Return [x, y] of the center of cell containing provided text 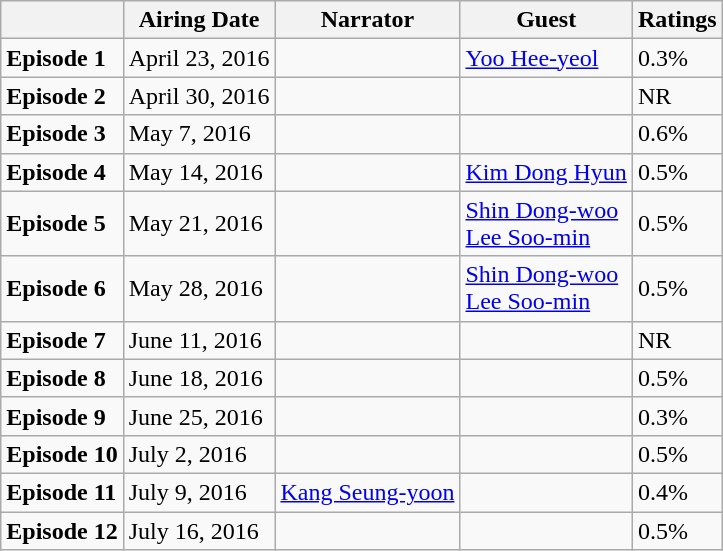
May 28, 2016 [199, 288]
0.6% [677, 134]
Yoo Hee-yeol [546, 58]
July 9, 2016 [199, 492]
Kim Dong Hyun [546, 172]
Episode 3 [62, 134]
Episode 11 [62, 492]
May 21, 2016 [199, 224]
June 18, 2016 [199, 378]
Narrator [368, 20]
Episode 10 [62, 454]
Episode 4 [62, 172]
April 23, 2016 [199, 58]
May 7, 2016 [199, 134]
Airing Date [199, 20]
Kang Seung-yoon [368, 492]
Episode 12 [62, 531]
June 25, 2016 [199, 416]
Episode 7 [62, 340]
Episode 1 [62, 58]
Episode 2 [62, 96]
Episode 8 [62, 378]
July 16, 2016 [199, 531]
May 14, 2016 [199, 172]
Ratings [677, 20]
June 11, 2016 [199, 340]
Episode 5 [62, 224]
July 2, 2016 [199, 454]
Guest [546, 20]
Episode 6 [62, 288]
0.4% [677, 492]
April 30, 2016 [199, 96]
Episode 9 [62, 416]
